From the cell containing the given text, extract its center point as (X, Y) coordinate. 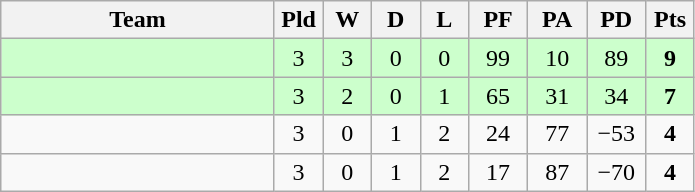
PA (558, 20)
34 (616, 96)
10 (558, 58)
PF (498, 20)
99 (498, 58)
−53 (616, 134)
−70 (616, 172)
89 (616, 58)
65 (498, 96)
D (396, 20)
31 (558, 96)
PD (616, 20)
L (444, 20)
17 (498, 172)
24 (498, 134)
9 (670, 58)
Pld (298, 20)
Team (138, 20)
W (348, 20)
Pts (670, 20)
77 (558, 134)
7 (670, 96)
87 (558, 172)
